Pinpoint the cell where the given text exists, returning its (x, y) midpoint coordinate. 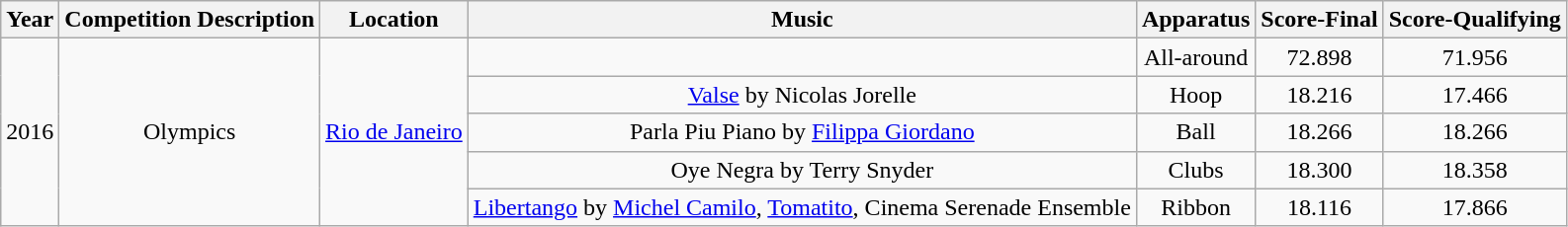
Apparatus (1195, 20)
18.216 (1319, 95)
Hoop (1195, 95)
Rio de Janeiro (394, 132)
Location (394, 20)
Ball (1195, 132)
Competition Description (190, 20)
71.956 (1475, 57)
All-around (1195, 57)
Score-Final (1319, 20)
Libertango by Michel Camilo, Tomatito, Cinema Serenade Ensemble (802, 207)
72.898 (1319, 57)
18.300 (1319, 170)
Music (802, 20)
Oye Negra by Terry Snyder (802, 170)
Score-Qualifying (1475, 20)
Valse by Nicolas Jorelle (802, 95)
17.466 (1475, 95)
18.358 (1475, 170)
Year (30, 20)
Parla Piu Piano by Filippa Giordano (802, 132)
Olympics (190, 132)
Ribbon (1195, 207)
18.116 (1319, 207)
17.866 (1475, 207)
2016 (30, 132)
Clubs (1195, 170)
